Pinpoint the cell where the given text exists, returning its [x, y] midpoint coordinate. 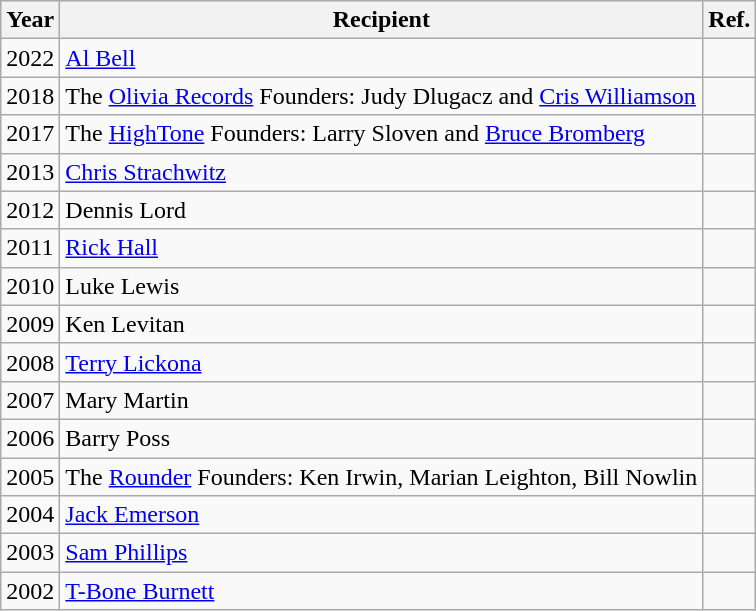
Rick Hall [382, 248]
2010 [30, 286]
Luke Lewis [382, 286]
Ken Levitan [382, 324]
2013 [30, 172]
2005 [30, 477]
T-Bone Burnett [382, 591]
The Olivia Records Founders: Judy Dlugacz and Cris Williamson [382, 96]
Al Bell [382, 58]
The Rounder Founders: Ken Irwin, Marian Leighton, Bill Nowlin [382, 477]
2008 [30, 362]
Sam Phillips [382, 553]
2003 [30, 553]
Year [30, 20]
Terry Lickona [382, 362]
2022 [30, 58]
Mary Martin [382, 400]
Recipient [382, 20]
2018 [30, 96]
2006 [30, 438]
2017 [30, 134]
2007 [30, 400]
Chris Strachwitz [382, 172]
2009 [30, 324]
2002 [30, 591]
Barry Poss [382, 438]
Dennis Lord [382, 210]
2012 [30, 210]
Jack Emerson [382, 515]
2004 [30, 515]
2011 [30, 248]
Ref. [730, 20]
The HighTone Founders: Larry Sloven and Bruce Bromberg [382, 134]
